Return the (X, Y) coordinate for the center point of the cell that contains the specified text.  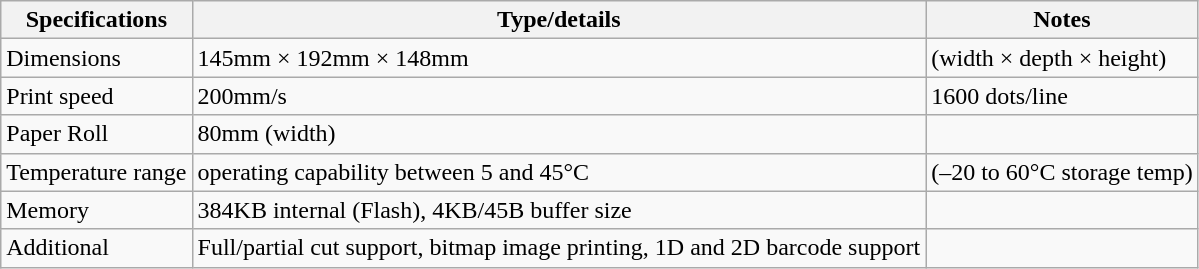
Additional (96, 248)
Paper Roll (96, 134)
Notes (1062, 20)
200mm/s (559, 96)
80mm (width) (559, 134)
operating capability between 5 and 45°C (559, 172)
Print speed (96, 96)
(width × depth × height) (1062, 58)
Full/partial cut support, bitmap image printing, 1D and 2D barcode support (559, 248)
384KB internal (Flash), 4KB/45B buffer size (559, 210)
Specifications (96, 20)
(–20 to 60°C storage temp) (1062, 172)
Temperature range (96, 172)
1600 dots/line (1062, 96)
Type/details (559, 20)
Dimensions (96, 58)
Memory (96, 210)
145mm × 192mm × 148mm (559, 58)
